Locate the cell with the specified text and output its (x, y) center coordinate. 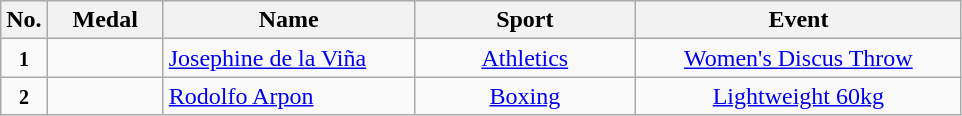
Women's Discus Throw (798, 58)
2 (24, 96)
Event (798, 20)
Medal (105, 20)
Name (288, 20)
Josephine de la Viña (288, 58)
1 (24, 58)
Boxing (524, 96)
No. (24, 20)
Lightweight 60kg (798, 96)
Sport (524, 20)
Athletics (524, 58)
Rodolfo Arpon (288, 96)
